Detect which cell encompasses the target text, then output its [x, y] center coordinate. 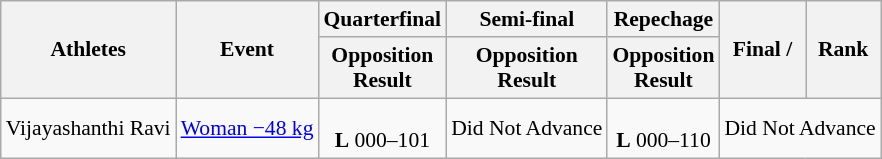
L 000–101 [383, 128]
Athletes [88, 50]
Woman −48 kg [248, 128]
Vijayashanthi Ravi [88, 128]
L 000–110 [663, 128]
Final / [762, 50]
Event [248, 50]
Repechage [663, 19]
Rank [844, 50]
Quarterfinal [383, 19]
Semi-final [526, 19]
